Pinpoint the cell where the given text exists, returning its (x, y) midpoint coordinate. 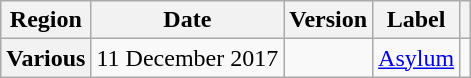
Version (328, 20)
Asylum (416, 58)
11 December 2017 (188, 58)
Date (188, 20)
Label (416, 20)
Various (46, 58)
Region (46, 20)
